Return [x, y] of the center of cell containing provided text 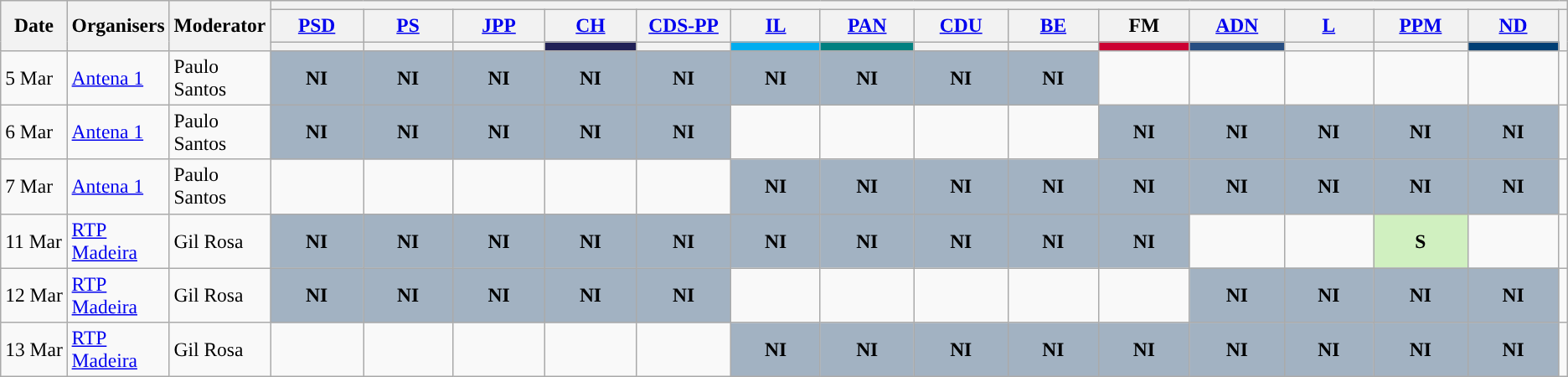
6 Mar [34, 132]
PSD [317, 25]
ND [1513, 25]
FM [1144, 25]
Moderator [219, 25]
13 Mar [34, 349]
CDS-PP [683, 25]
PPM [1421, 25]
L [1328, 25]
JPP [499, 25]
12 Mar [34, 295]
IL [776, 25]
5 Mar [34, 77]
BE [1053, 25]
Date [34, 25]
Organisers [118, 25]
PS [409, 25]
CH [591, 25]
PAN [866, 25]
7 Mar [34, 186]
11 Mar [34, 241]
ADN [1236, 25]
S [1421, 241]
CDU [962, 25]
